Provide the [x, y] coordinate of the cell's center where the given text is located.  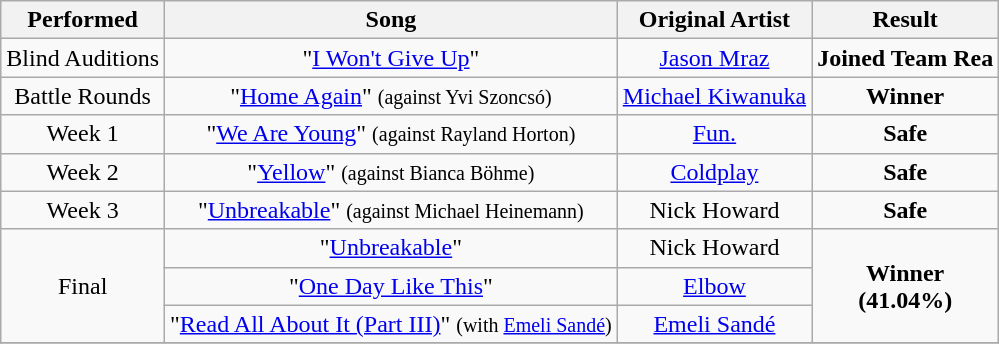
Blind Auditions [83, 58]
"Yellow" (against Bianca Böhme) [392, 172]
Emeli Sandé [714, 324]
Battle Rounds [83, 96]
"Unbreakable" (against Michael Heinemann) [392, 210]
Result [906, 20]
Jason Mraz [714, 58]
Song [392, 20]
Final [83, 286]
"We Are Young" (against Rayland Horton) [392, 134]
Performed [83, 20]
Coldplay [714, 172]
Fun. [714, 134]
Original Artist [714, 20]
Winner [906, 96]
Elbow [714, 286]
"Unbreakable" [392, 248]
Michael Kiwanuka [714, 96]
"Home Again" (against Yvi Szoncsó) [392, 96]
Week 2 [83, 172]
Week 1 [83, 134]
Week 3 [83, 210]
"I Won't Give Up" [392, 58]
"Read All About It (Part III)" (with Emeli Sandé) [392, 324]
"One Day Like This" [392, 286]
Joined Team Rea [906, 58]
Winner(41.04%) [906, 286]
